For the text-containing cell, return its midpoint in (X, Y) coordinate format. 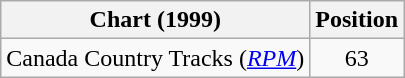
63 (357, 58)
Canada Country Tracks (RPM) (156, 58)
Chart (1999) (156, 20)
Position (357, 20)
